Scan for the cell matching the given text and deliver its (X, Y) coordinate at center. 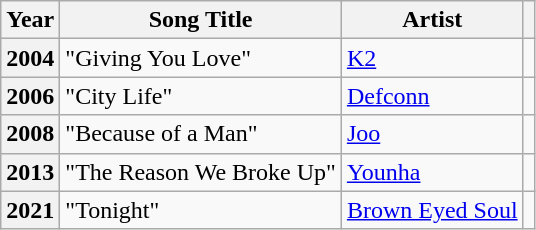
2021 (30, 210)
Brown Eyed Soul (432, 210)
Year (30, 20)
2004 (30, 58)
Defconn (432, 96)
Artist (432, 20)
"Tonight" (201, 210)
2006 (30, 96)
"The Reason We Broke Up" (201, 172)
2008 (30, 134)
Joo (432, 134)
2013 (30, 172)
K2 (432, 58)
Song Title (201, 20)
"Giving You Love" (201, 58)
"Because of a Man" (201, 134)
Younha (432, 172)
"City Life" (201, 96)
